Determine the (x, y) coordinate at the center of the cell enclosing the given text.  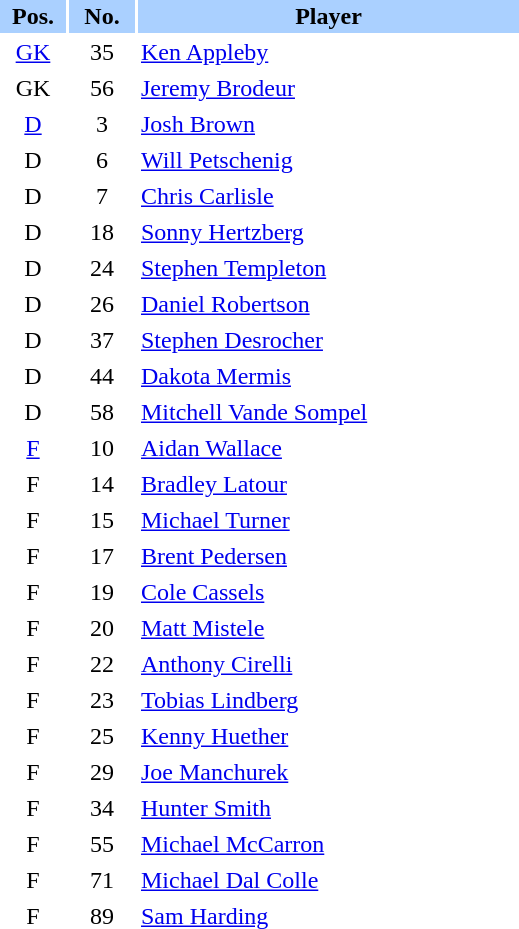
24 (102, 268)
Sonny Hertzberg (328, 232)
15 (102, 520)
Tobias Lindberg (328, 700)
No. (102, 16)
22 (102, 664)
Ken Appleby (328, 52)
26 (102, 304)
Matt Mistele (328, 628)
Michael McCarron (328, 844)
23 (102, 700)
56 (102, 88)
Michael Dal Colle (328, 880)
Mitchell Vande Sompel (328, 412)
Michael Turner (328, 520)
Brent Pedersen (328, 556)
6 (102, 160)
Cole Cassels (328, 592)
Will Petschenig (328, 160)
Anthony Cirelli (328, 664)
Josh Brown (328, 124)
Bradley Latour (328, 484)
19 (102, 592)
34 (102, 808)
58 (102, 412)
Aidan Wallace (328, 448)
20 (102, 628)
35 (102, 52)
55 (102, 844)
Hunter Smith (328, 808)
Jeremy Brodeur (328, 88)
18 (102, 232)
Player (328, 16)
17 (102, 556)
Chris Carlisle (328, 196)
7 (102, 196)
Pos. (33, 16)
Joe Manchurek (328, 772)
Dakota Mermis (328, 376)
29 (102, 772)
Kenny Huether (328, 736)
3 (102, 124)
10 (102, 448)
44 (102, 376)
25 (102, 736)
37 (102, 340)
14 (102, 484)
Stephen Templeton (328, 268)
Daniel Robertson (328, 304)
Stephen Desrocher (328, 340)
71 (102, 880)
